From the cell containing the given text, extract its center point as (x, y) coordinate. 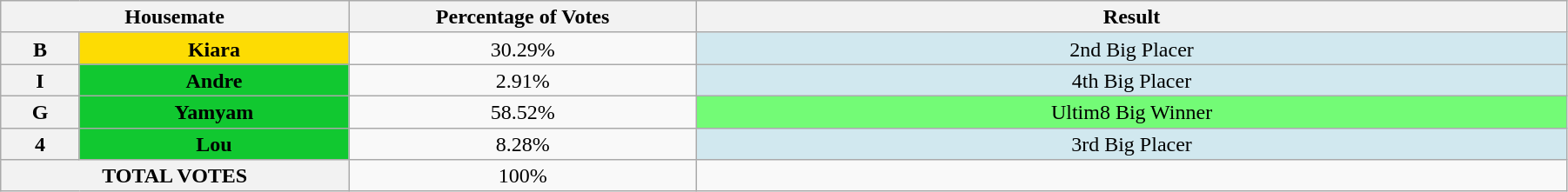
Yamyam (214, 111)
I (40, 80)
Lou (214, 144)
Andre (214, 80)
100% (523, 175)
Percentage of Votes (523, 17)
Housemate (175, 17)
Result (1132, 17)
B (40, 49)
3rd Big Placer (1132, 144)
30.29% (523, 49)
8.28% (523, 144)
Ultim8 Big Winner (1132, 111)
58.52% (523, 111)
Kiara (214, 49)
2.91% (523, 80)
TOTAL VOTES (175, 175)
4th Big Placer (1132, 80)
4 (40, 144)
G (40, 111)
2nd Big Placer (1132, 49)
